Detect which cell encompasses the target text, then output its (X, Y) center coordinate. 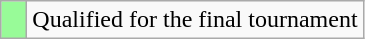
Qualified for the final tournament (195, 20)
